Return the (x, y) coordinate for the center point of the cell that contains the specified text.  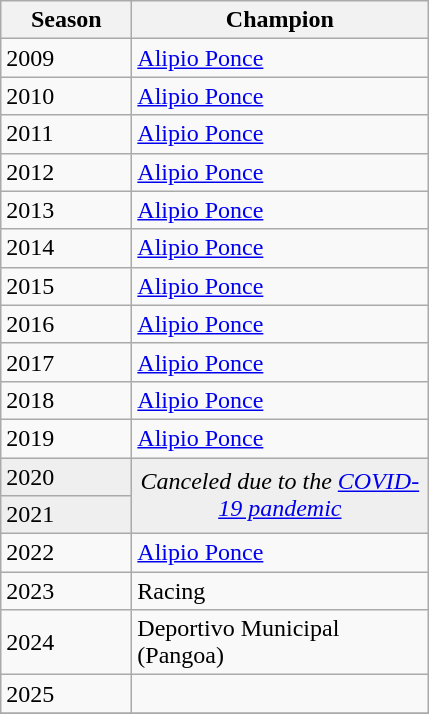
Season (66, 20)
2015 (66, 286)
2017 (66, 362)
2020 (66, 477)
2009 (66, 58)
2012 (66, 172)
2022 (66, 553)
2023 (66, 591)
2018 (66, 400)
2025 (66, 694)
Champion (280, 20)
2021 (66, 515)
Racing (280, 591)
2024 (66, 642)
2016 (66, 324)
2010 (66, 96)
2019 (66, 438)
2011 (66, 134)
2013 (66, 210)
2014 (66, 248)
Deportivo Municipal (Pangoa) (280, 642)
Canceled due to the COVID-19 pandemic (280, 496)
